Scan for the cell matching the given text and deliver its [X, Y] coordinate at center. 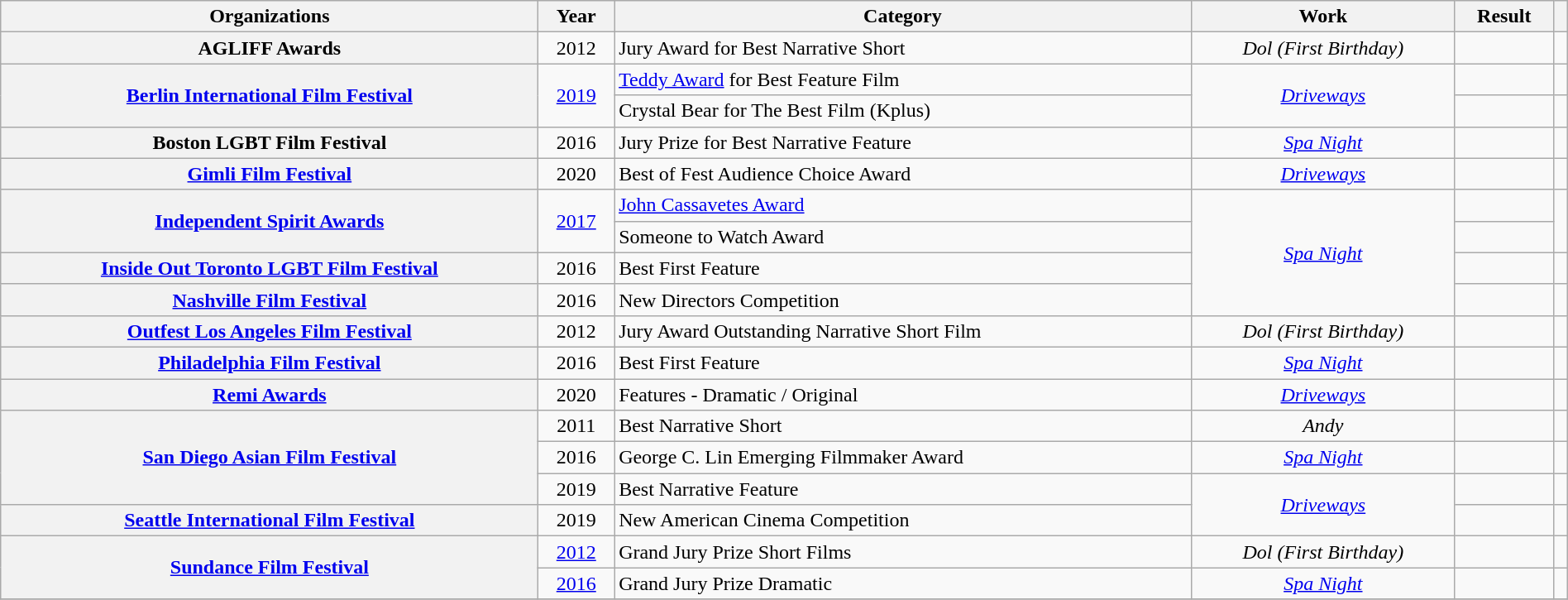
Features - Dramatic / Original [903, 395]
Grand Jury Prize Dramatic [903, 583]
Outfest Los Angeles Film Festival [270, 331]
Teddy Award for Best Feature Film [903, 79]
2017 [576, 221]
Jury Award for Best Narrative Short [903, 48]
Boston LGBT Film Festival [270, 142]
Best of Fest Audience Choice Award [903, 174]
Jury Award Outstanding Narrative Short Film [903, 331]
Nashville Film Festival [270, 300]
Remi Awards [270, 395]
Independent Spirit Awards [270, 221]
Organizations [270, 17]
New American Cinema Competition [903, 521]
Jury Prize for Best Narrative Feature [903, 142]
John Cassavetes Award [903, 205]
Andy [1323, 426]
Seattle International Film Festival [270, 521]
San Diego Asian Film Festival [270, 458]
Crystal Bear for The Best Film (Kplus) [903, 111]
AGLIFF Awards [270, 48]
Best Narrative Feature [903, 489]
Grand Jury Prize Short Films [903, 552]
Year [576, 17]
Gimli Film Festival [270, 174]
Work [1323, 17]
Category [903, 17]
Philadelphia Film Festival [270, 362]
George C. Lin Emerging Filmmaker Award [903, 458]
Sundance Film Festival [270, 568]
Someone to Watch Award [903, 237]
Berlin International Film Festival [270, 95]
Inside Out Toronto LGBT Film Festival [270, 268]
New Directors Competition [903, 300]
Result [1503, 17]
Best Narrative Short [903, 426]
2011 [576, 426]
